Capture the cell that displays the provided text and extract its (x, y) central coordinate. 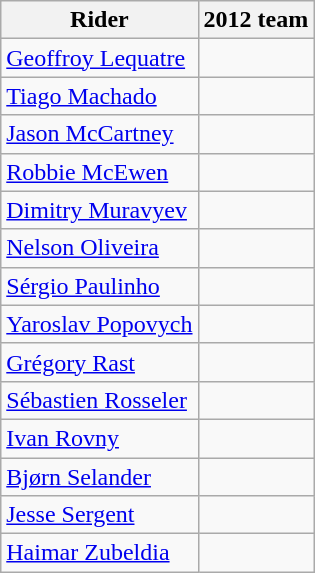
Nelson Oliveira (100, 248)
Grégory Rast (100, 362)
Jesse Sergent (100, 515)
2012 team (256, 20)
Haimar Zubeldia (100, 553)
Tiago Machado (100, 96)
Geoffroy Lequatre (100, 58)
Robbie McEwen (100, 172)
Yaroslav Popovych (100, 324)
Dimitry Muravyev (100, 210)
Jason McCartney (100, 134)
Bjørn Selander (100, 477)
Sébastien Rosseler (100, 400)
Rider (100, 20)
Ivan Rovny (100, 438)
Sérgio Paulinho (100, 286)
